Return the [X, Y] coordinate for the center point of the cell that contains the specified text.  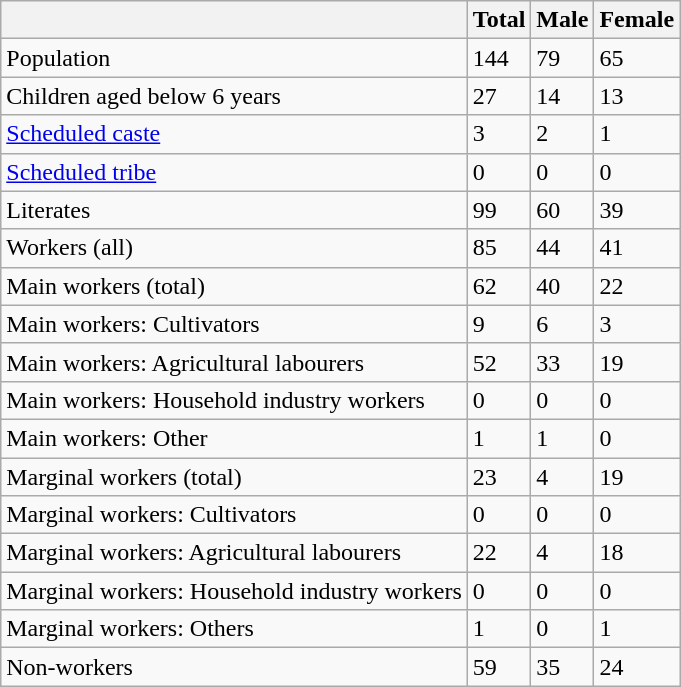
Children aged below 6 years [234, 96]
Marginal workers: Household industry workers [234, 591]
65 [637, 58]
18 [637, 553]
6 [562, 324]
Female [637, 20]
14 [562, 96]
40 [562, 286]
79 [562, 58]
24 [637, 667]
Main workers (total) [234, 286]
33 [562, 362]
Population [234, 58]
Marginal workers: Cultivators [234, 515]
Main workers: Agricultural labourers [234, 362]
Total [499, 20]
Main workers: Household industry workers [234, 400]
Male [562, 20]
Main workers: Cultivators [234, 324]
99 [499, 210]
Marginal workers: Agricultural labourers [234, 553]
2 [562, 134]
62 [499, 286]
Workers (all) [234, 248]
60 [562, 210]
Main workers: Other [234, 438]
59 [499, 667]
35 [562, 667]
Scheduled tribe [234, 172]
Literates [234, 210]
144 [499, 58]
44 [562, 248]
23 [499, 477]
Scheduled caste [234, 134]
39 [637, 210]
27 [499, 96]
Marginal workers (total) [234, 477]
9 [499, 324]
13 [637, 96]
52 [499, 362]
41 [637, 248]
Non-workers [234, 667]
Marginal workers: Others [234, 629]
85 [499, 248]
